Identify which cell holds the provided text, then report its (X, Y) central coordinate. 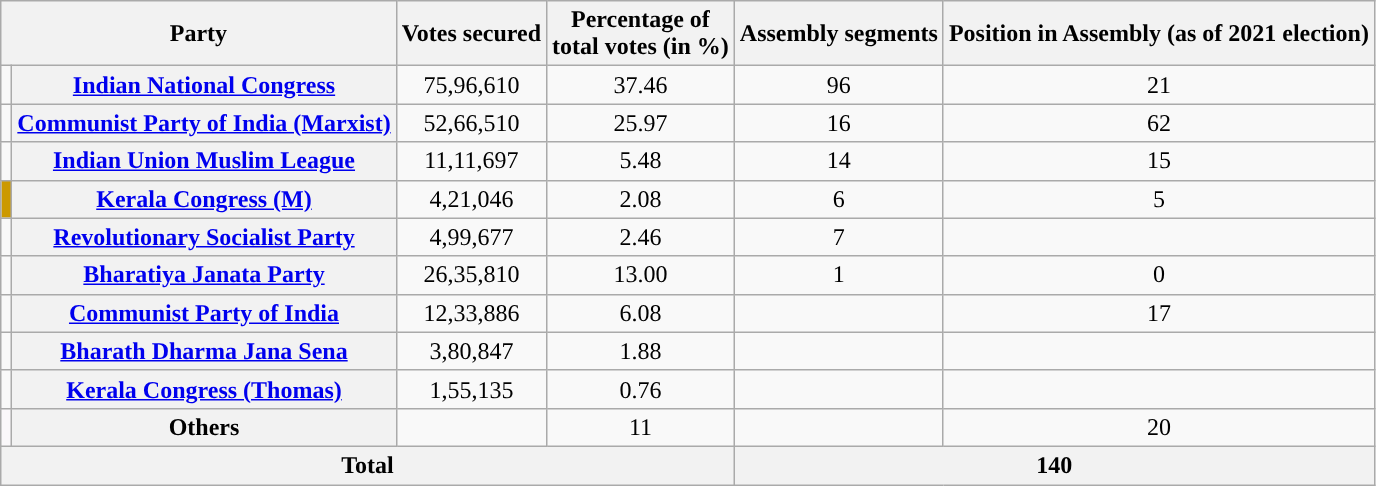
12,33,886 (471, 313)
Indian National Congress (204, 85)
13.00 (641, 275)
2.46 (641, 237)
Votes secured (471, 34)
5 (1158, 199)
5.48 (641, 161)
20 (1158, 427)
Revolutionary Socialist Party (204, 237)
75,96,610 (471, 85)
Assembly segments (838, 34)
Communist Party of India (Marxist) (204, 123)
11,11,697 (471, 161)
6.08 (641, 313)
0 (1158, 275)
Indian Union Muslim League (204, 161)
Position in Assembly (as of 2021 election) (1158, 34)
2.08 (641, 199)
21 (1158, 85)
26,35,810 (471, 275)
4,21,046 (471, 199)
14 (838, 161)
96 (838, 85)
3,80,847 (471, 351)
Bharatiya Janata Party (204, 275)
1.88 (641, 351)
6 (838, 199)
Communist Party of India (204, 313)
Kerala Congress (M) (204, 199)
16 (838, 123)
11 (641, 427)
1,55,135 (471, 389)
140 (1054, 465)
Percentage of total votes (in %) (641, 34)
Total (368, 465)
17 (1158, 313)
25.97 (641, 123)
1 (838, 275)
4,99,677 (471, 237)
0.76 (641, 389)
37.46 (641, 85)
Party (198, 34)
7 (838, 237)
15 (1158, 161)
52,66,510 (471, 123)
Kerala Congress (Thomas) (204, 389)
Others (204, 427)
62 (1158, 123)
Bharath Dharma Jana Sena (204, 351)
